Return the [x, y] coordinate for the center point of the cell that contains the specified text.  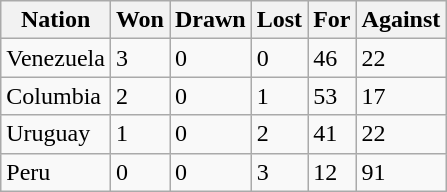
Lost [279, 20]
91 [401, 172]
Peru [56, 172]
Columbia [56, 96]
12 [332, 172]
Venezuela [56, 58]
Uruguay [56, 134]
Won [140, 20]
46 [332, 58]
53 [332, 96]
17 [401, 96]
Nation [56, 20]
41 [332, 134]
For [332, 20]
Against [401, 20]
Drawn [211, 20]
